Return the [x, y] coordinate for the center point of the cell that contains the specified text.  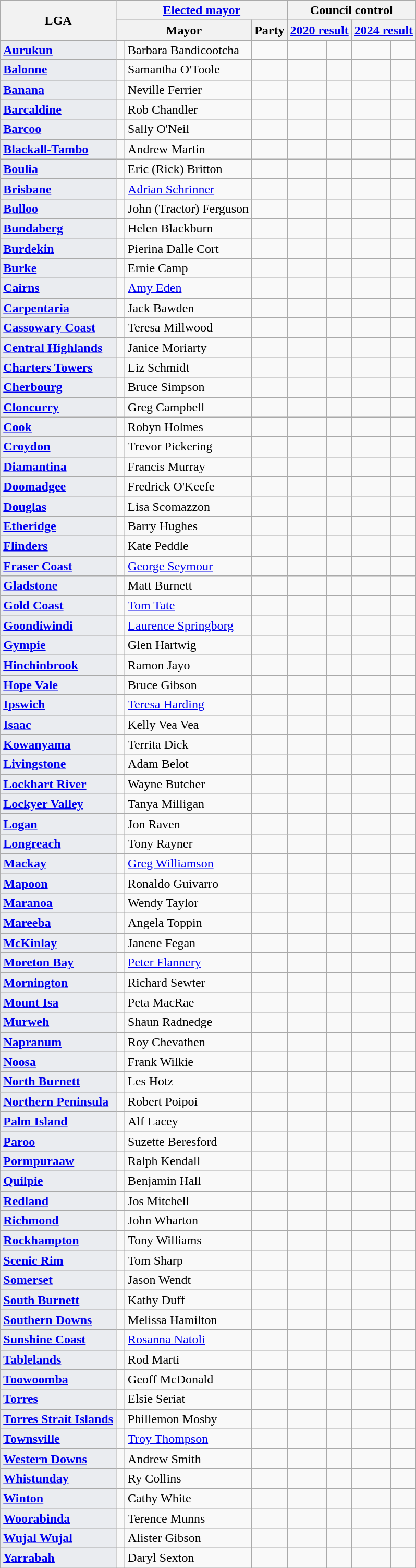
Charters Towers [58, 367]
Scenic Rim [58, 1260]
Jos Mitchell [189, 1200]
Rosanna Natoli [189, 1340]
Tony Williams [189, 1241]
Tom Sharp [189, 1260]
Kate Peddle [189, 546]
Sally O'Neil [189, 129]
Andrew Martin [189, 149]
Noosa [58, 1062]
Robyn Holmes [189, 427]
Kowanyama [58, 744]
Ry Collins [189, 1478]
Barcoo [58, 129]
Hinchinbrook [58, 665]
Greg Campbell [189, 407]
Kelly Vea Vea [189, 725]
Fraser Coast [58, 566]
Council control [351, 10]
Samantha O'Toole [189, 70]
Balonne [58, 70]
Teresa Millwood [189, 328]
Southern Downs [58, 1320]
Central Highlands [58, 348]
Territa Dick [189, 744]
Peta MacRae [189, 1002]
Moreton Bay [58, 963]
Pormpuraaw [58, 1161]
Quilpie [58, 1181]
Cook [58, 427]
Trevor Pickering [189, 447]
Cassowary Coast [58, 328]
Woorabinda [58, 1518]
Phillemon Mosby [189, 1419]
Wujal Wujal [58, 1538]
Janice Moriarty [189, 348]
Adam Belot [189, 764]
Torres [58, 1399]
Roy Chevathen [189, 1042]
Neville Ferrier [189, 90]
Richard Sewter [189, 983]
Les Hotz [189, 1082]
Mareeba [58, 923]
Aurukun [58, 50]
Mapoon [58, 884]
Troy Thompson [189, 1439]
Burdekin [58, 249]
LGA [58, 20]
Livingstone [58, 764]
Wayne Butcher [189, 784]
Matt Burnett [189, 586]
Lockyer Valley [58, 804]
Murweh [58, 1022]
Alister Gibson [189, 1538]
Isaac [58, 725]
John Wharton [189, 1221]
Jon Raven [189, 824]
2020 result [319, 30]
Robert Poipoi [189, 1101]
Western Downs [58, 1459]
Paroo [58, 1141]
Greg Williamson [189, 863]
Lisa Scomazzon [189, 506]
Peter Flannery [189, 963]
Doomadgee [58, 486]
Melissa Hamilton [189, 1320]
Tony Rayner [189, 843]
Mount Isa [58, 1002]
Francis Murray [189, 467]
Somerset [58, 1280]
Gold Coast [58, 606]
Toowoomba [58, 1379]
Shaun Radnedge [189, 1022]
Torres Strait Islands [58, 1419]
Bruce Gibson [189, 685]
McKinlay [58, 943]
Yarrabah [58, 1558]
Ramon Jayo [189, 665]
Tanya Milligan [189, 804]
Eric (Rick) Britton [189, 169]
Whistunday [58, 1478]
Elected mayor [202, 10]
Lockhart River [58, 784]
Etheridge [58, 526]
Richmond [58, 1221]
Alf Lacey [189, 1121]
Cloncurry [58, 407]
Adrian Schrinner [189, 189]
Ipswich [58, 705]
Townsville [58, 1439]
2024 result [384, 30]
Party [270, 30]
Barbara Bandicootcha [189, 50]
Pierina Dalle Cort [189, 249]
Kathy Duff [189, 1300]
Flinders [58, 546]
Douglas [58, 506]
Boulia [58, 169]
Tom Tate [189, 606]
Banana [58, 90]
Suzette Beresford [189, 1141]
Carpentaria [58, 308]
Elsie Seriat [189, 1399]
Diamantina [58, 467]
North Burnett [58, 1082]
Gladstone [58, 586]
Liz Schmidt [189, 367]
Napranum [58, 1042]
Mornington [58, 983]
Wendy Taylor [189, 903]
Logan [58, 824]
Bulloo [58, 209]
South Burnett [58, 1300]
Daryl Sexton [189, 1558]
Croydon [58, 447]
Janene Fegan [189, 943]
Gympie [58, 645]
Brisbane [58, 189]
Northern Peninsula [58, 1101]
Laurence Springborg [189, 626]
Barcaldine [58, 109]
George Seymour [189, 566]
Mackay [58, 863]
Longreach [58, 843]
Bundaberg [58, 228]
Tablelands [58, 1359]
Benjamin Hall [189, 1181]
Jack Bawden [189, 308]
Hope Vale [58, 685]
Fredrick O'Keefe [189, 486]
Cairns [58, 288]
Glen Hartwig [189, 645]
John (Tractor) Ferguson [189, 209]
Terence Munns [189, 1518]
Amy Eden [189, 288]
Ernie Camp [189, 268]
Cherbourg [58, 387]
Rob Chandler [189, 109]
Frank Wilkie [189, 1062]
Helen Blackburn [189, 228]
Rod Marti [189, 1359]
Palm Island [58, 1121]
Maranoa [58, 903]
Winton [58, 1498]
Barry Hughes [189, 526]
Andrew Smith [189, 1459]
Angela Toppin [189, 923]
Rockhampton [58, 1241]
Bruce Simpson [189, 387]
Jason Wendt [189, 1280]
Redland [58, 1200]
Ralph Kendall [189, 1161]
Goondiwindi [58, 626]
Blackall-Tambo [58, 149]
Geoff McDonald [189, 1379]
Mayor [184, 30]
Burke [58, 268]
Teresa Harding [189, 705]
Sunshine Coast [58, 1340]
Cathy White [189, 1498]
Ronaldo Guivarro [189, 884]
